Locate the cell with the specified text and output its (X, Y) center coordinate. 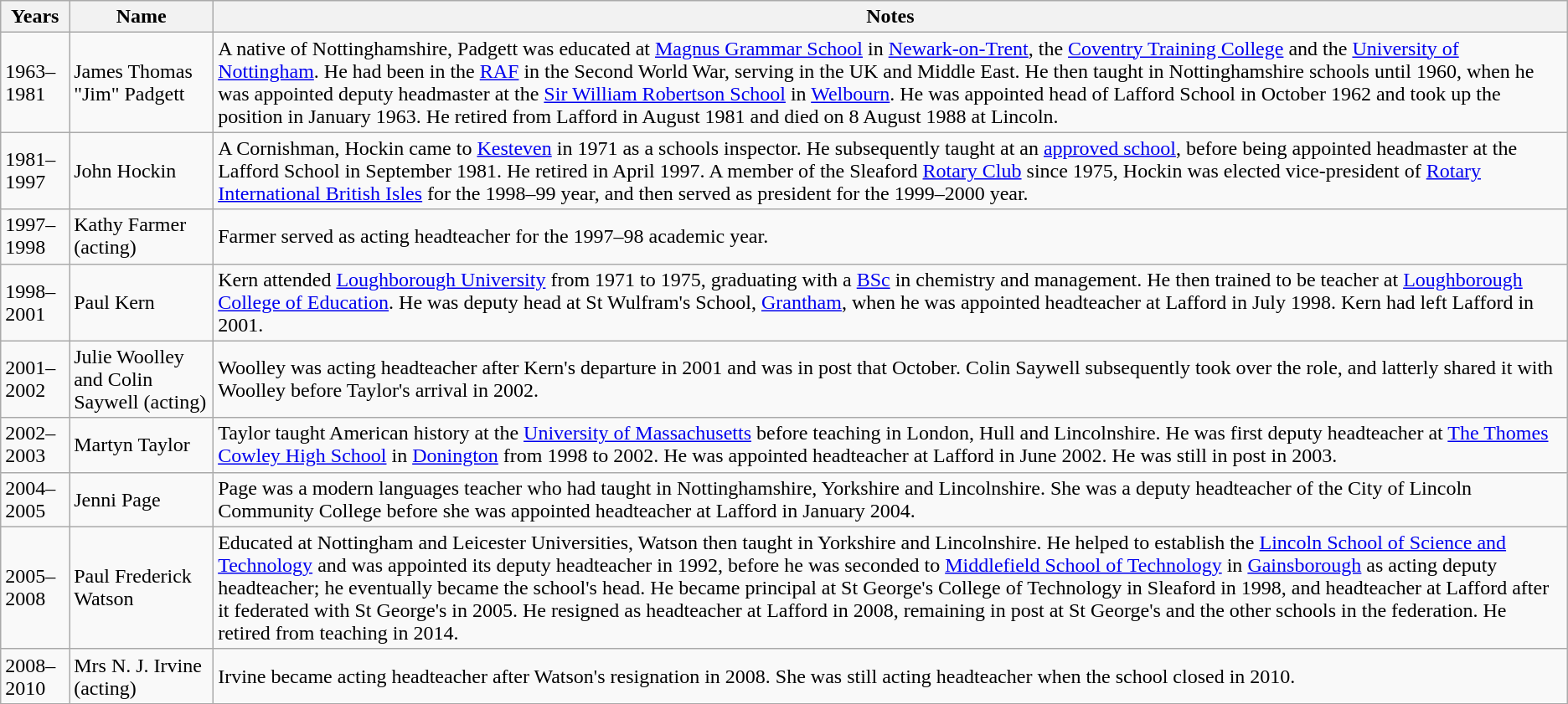
1998–2001 (35, 302)
Kathy Farmer (acting) (142, 236)
1997–1998 (35, 236)
1963–1981 (35, 82)
Julie Woolley and Colin Saywell (acting) (142, 379)
John Hockin (142, 171)
Years (35, 17)
Jenni Page (142, 499)
Notes (891, 17)
2005–2008 (35, 588)
Irvine became acting headteacher after Watson's resignation in 2008. She was still acting headteacher when the school closed in 2010. (891, 676)
Name (142, 17)
James Thomas "Jim" Padgett (142, 82)
Martyn Taylor (142, 445)
2002–2003 (35, 445)
Mrs N. J. Irvine (acting) (142, 676)
2004–2005 (35, 499)
1981–1997 (35, 171)
2008–2010 (35, 676)
2001–2002 (35, 379)
Paul Kern (142, 302)
Paul Frederick Watson (142, 588)
Farmer served as acting headteacher for the 1997–98 academic year. (891, 236)
